Return (x, y) of the center of cell containing provided text 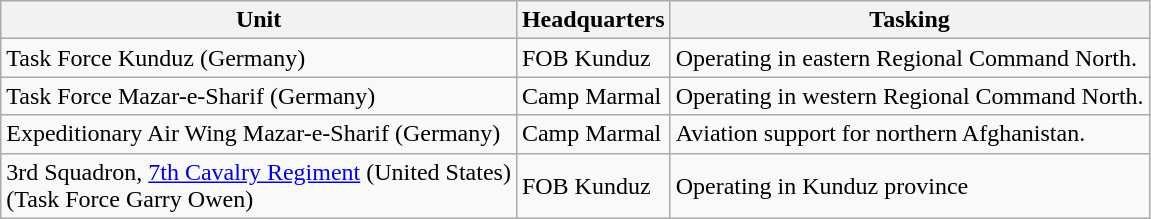
3rd Squadron, 7th Cavalry Regiment (United States)(Task Force Garry Owen) (259, 186)
Aviation support for northern Afghanistan. (910, 134)
Unit (259, 20)
Headquarters (593, 20)
Operating in western Regional Command North. (910, 96)
Operating in eastern Regional Command North. (910, 58)
Tasking (910, 20)
Expeditionary Air Wing Mazar-e-Sharif (Germany) (259, 134)
Task Force Mazar-e-Sharif (Germany) (259, 96)
Operating in Kunduz province (910, 186)
Task Force Kunduz (Germany) (259, 58)
